Find where the given text appears and provide that cell's center as (x, y) coordinate. 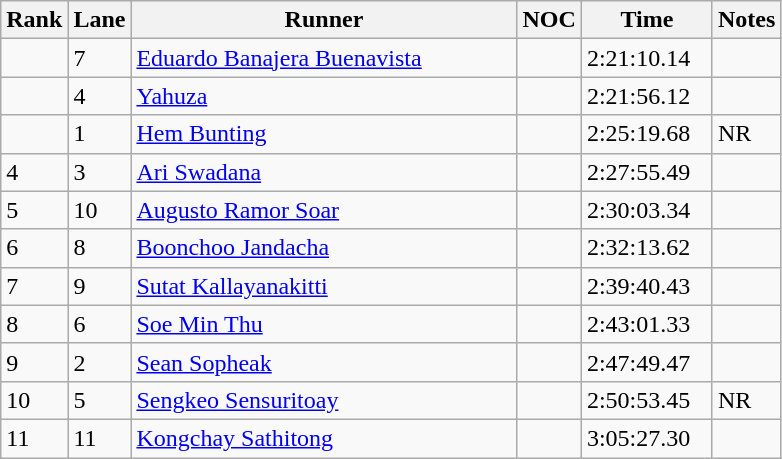
Soe Min Thu (324, 324)
2:27:55.49 (646, 172)
Eduardo Banajera Buenavista (324, 58)
Sutat Kallayanakitti (324, 286)
Boonchoo Jandacha (324, 248)
2:21:10.14 (646, 58)
2:21:56.12 (646, 96)
2:30:03.34 (646, 210)
2:50:53.45 (646, 400)
Sengkeo Sensuritoay (324, 400)
Notes (746, 20)
Ari Swadana (324, 172)
1 (100, 134)
2:43:01.33 (646, 324)
Runner (324, 20)
2:32:13.62 (646, 248)
Sean Sopheak (324, 362)
Hem Bunting (324, 134)
2:39:40.43 (646, 286)
3 (100, 172)
Lane (100, 20)
NOC (549, 20)
2:47:49.47 (646, 362)
2:25:19.68 (646, 134)
2 (100, 362)
Augusto Ramor Soar (324, 210)
Yahuza (324, 96)
Rank (34, 20)
Kongchay Sathitong (324, 438)
3:05:27.30 (646, 438)
Time (646, 20)
